Scan for the cell matching the given text and deliver its [X, Y] coordinate at center. 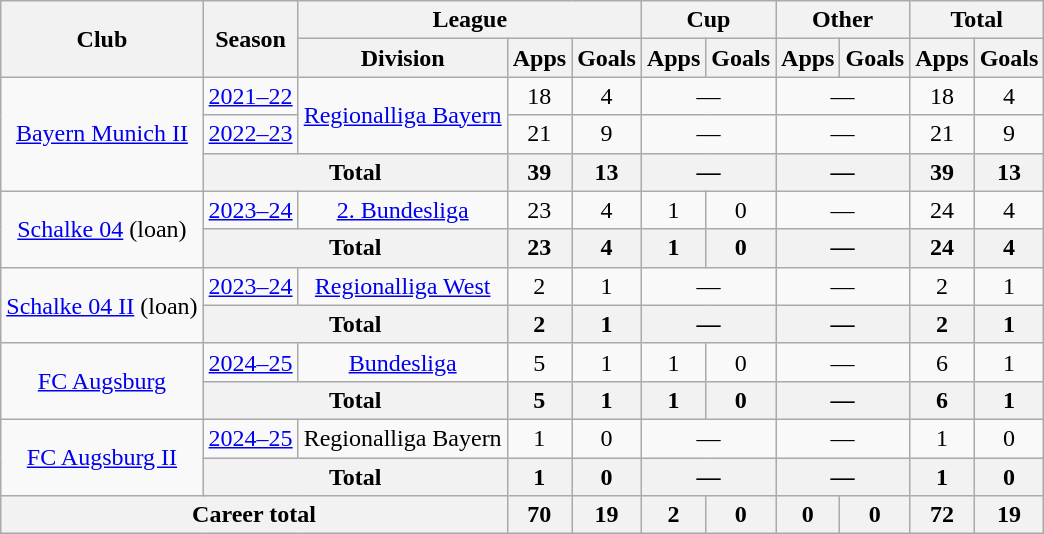
Club [102, 39]
Bayern Munich II [102, 134]
Cup [708, 20]
Season [250, 39]
70 [539, 515]
Regionalliga West [402, 286]
Schalke 04 (loan) [102, 229]
Bundesliga [402, 362]
FC Augsburg II [102, 457]
FC Augsburg [102, 381]
League [470, 20]
2022–23 [250, 134]
Career total [254, 515]
72 [942, 515]
Other [843, 20]
Schalke 04 II (loan) [102, 305]
2. Bundesliga [402, 210]
2021–22 [250, 96]
Division [402, 58]
